Provide the (X, Y) coordinate of the cell's center where the given text is located.  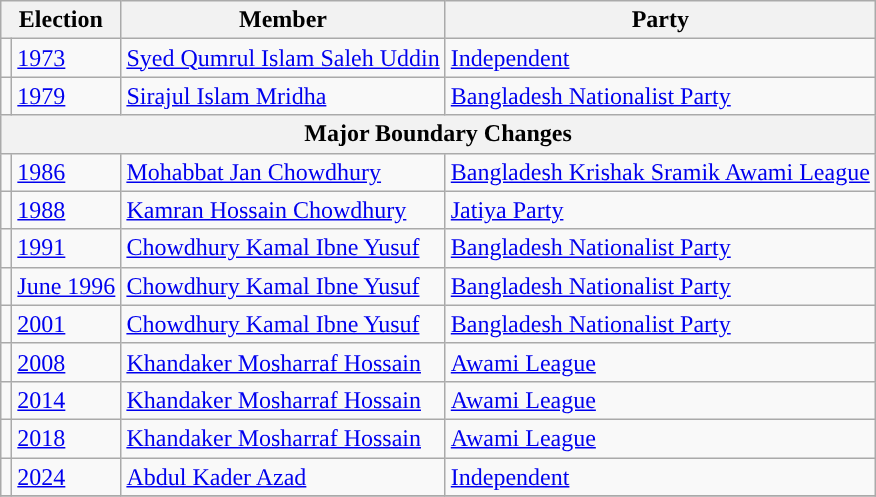
Election (61, 20)
Syed Qumrul Islam Saleh Uddin (283, 58)
2018 (66, 438)
Kamran Hossain Chowdhury (283, 210)
Bangladesh Krishak Sramik Awami League (660, 172)
2008 (66, 362)
2024 (66, 477)
2014 (66, 400)
1988 (66, 210)
Sirajul Islam Mridha (283, 96)
1991 (66, 248)
Mohabbat Jan Chowdhury (283, 172)
June 1996 (66, 286)
1973 (66, 58)
Member (283, 20)
1986 (66, 172)
2001 (66, 324)
Major Boundary Changes (438, 134)
Party (660, 20)
Jatiya Party (660, 210)
1979 (66, 96)
Abdul Kader Azad (283, 477)
